Capture the cell that displays the provided text and extract its (x, y) central coordinate. 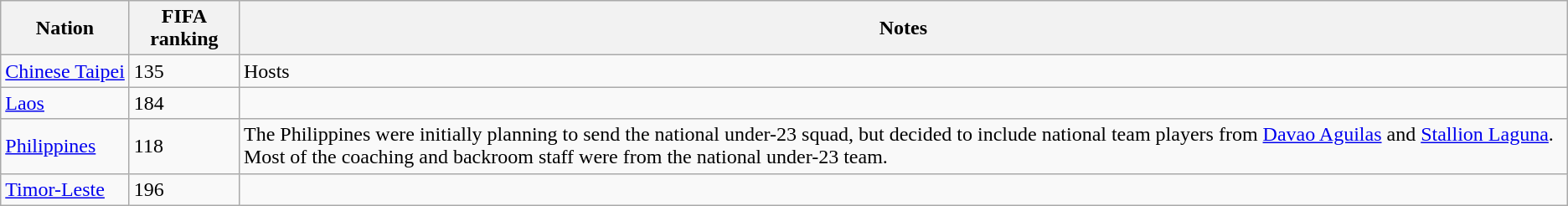
Hosts (903, 71)
Timor-Leste (65, 189)
184 (184, 103)
FIFA ranking (184, 28)
Chinese Taipei (65, 71)
196 (184, 189)
118 (184, 146)
Nation (65, 28)
135 (184, 71)
Notes (903, 28)
Philippines (65, 146)
Laos (65, 103)
